From the cell containing the given text, extract its center point as (x, y) coordinate. 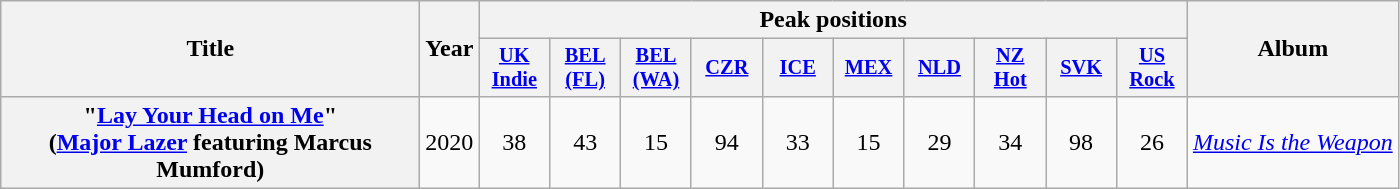
UKIndie (514, 68)
2020 (450, 142)
Music Is the Weapon (1292, 142)
USRock (1152, 68)
Album (1292, 49)
SVK (1082, 68)
BEL(WA) (656, 68)
Title (210, 49)
98 (1082, 142)
Peak positions (834, 20)
ICE (798, 68)
38 (514, 142)
NLD (940, 68)
34 (1010, 142)
"Lay Your Head on Me"(Major Lazer featuring Marcus Mumford) (210, 142)
Year (450, 49)
94 (726, 142)
BEL(FL) (586, 68)
29 (940, 142)
NZHot (1010, 68)
26 (1152, 142)
43 (586, 142)
MEX (868, 68)
33 (798, 142)
CZR (726, 68)
